Extract the [X, Y] coordinate from the center of the cell holding the provided text.  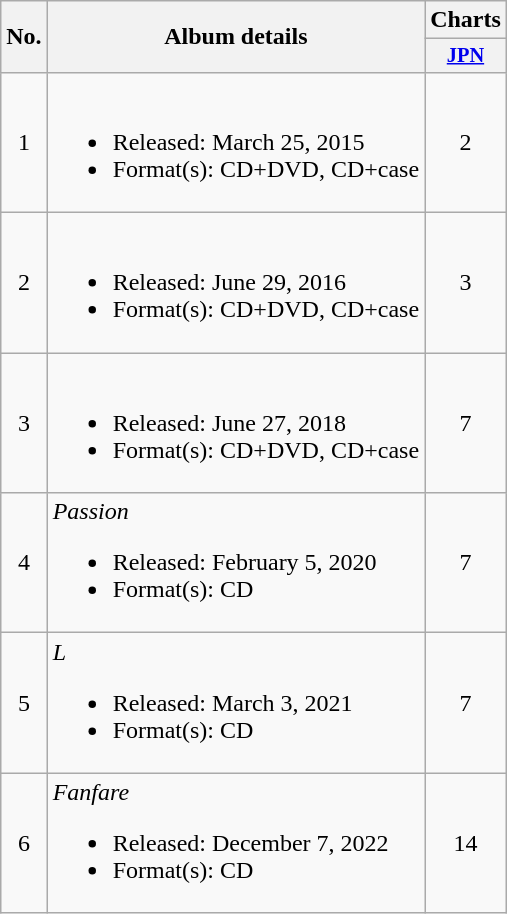
Released: March 25, 2015Format(s): CD+DVD, CD+case [236, 142]
Charts [466, 20]
14 [466, 843]
1 [24, 142]
5 [24, 703]
PassionReleased: February 5, 2020Format(s): CD [236, 563]
LReleased: March 3, 2021Format(s): CD [236, 703]
Album details [236, 37]
No. [24, 37]
4 [24, 563]
Released: June 29, 2016Format(s): CD+DVD, CD+case [236, 283]
Released: June 27, 2018Format(s): CD+DVD, CD+case [236, 423]
6 [24, 843]
JPN [466, 56]
FanfareReleased: December 7, 2022Format(s): CD [236, 843]
